Output the (x, y) coordinate of the center of the cell containing the given text.  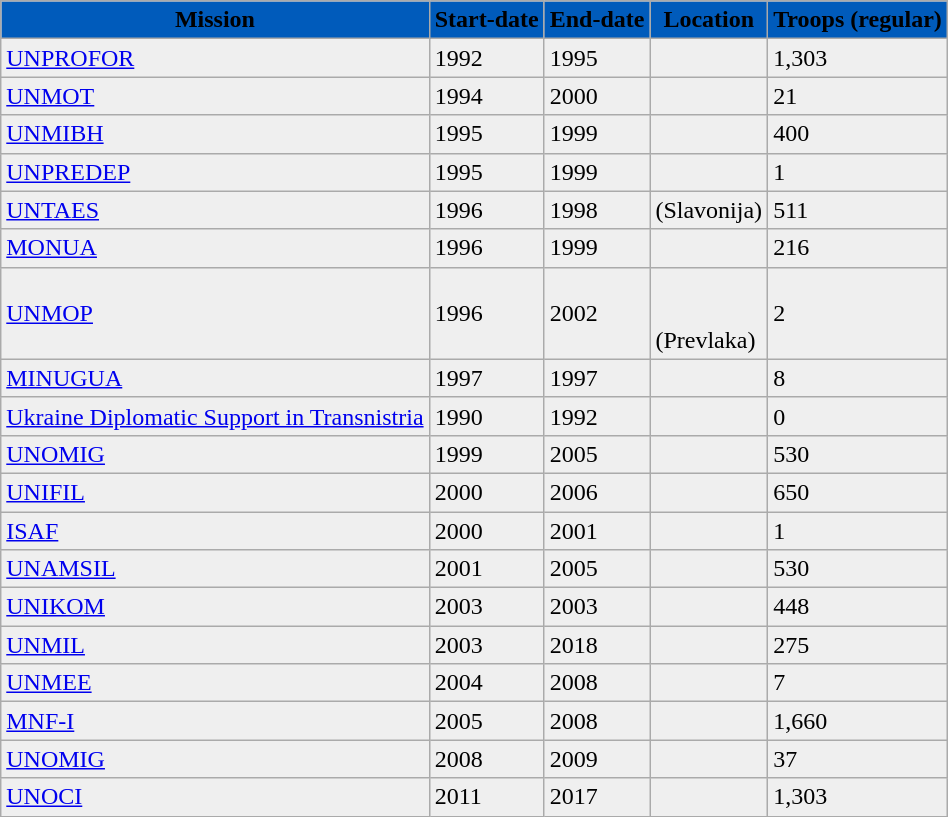
ISAF (215, 531)
MINUGUA (215, 378)
1998 (597, 210)
2 (858, 313)
8 (858, 378)
UNPREDEP (215, 172)
UNTAES (215, 210)
Start-date (486, 20)
1990 (486, 416)
Troops (regular) (858, 20)
2018 (597, 645)
UNMIL (215, 645)
216 (858, 248)
End-date (597, 20)
UNMEE (215, 683)
UNAMSIL (215, 569)
Location (709, 20)
2011 (486, 797)
UNMIBH (215, 134)
7 (858, 683)
2002 (597, 313)
400 (858, 134)
Ukraine Diplomatic Support in Transnistria (215, 416)
(Prevlaka) (709, 313)
(Slavonija) (709, 210)
MONUA (215, 248)
Mission (215, 20)
0 (858, 416)
511 (858, 210)
2017 (597, 797)
2009 (597, 759)
2006 (597, 492)
448 (858, 607)
UNMOT (215, 96)
37 (858, 759)
UNIFIL (215, 492)
MNF-I (215, 721)
UNMOP (215, 313)
1,660 (858, 721)
UNIKOM (215, 607)
650 (858, 492)
2004 (486, 683)
UNOCI (215, 797)
UNPROFOR (215, 58)
1994 (486, 96)
275 (858, 645)
21 (858, 96)
